Return [x, y] of the center of cell containing provided text 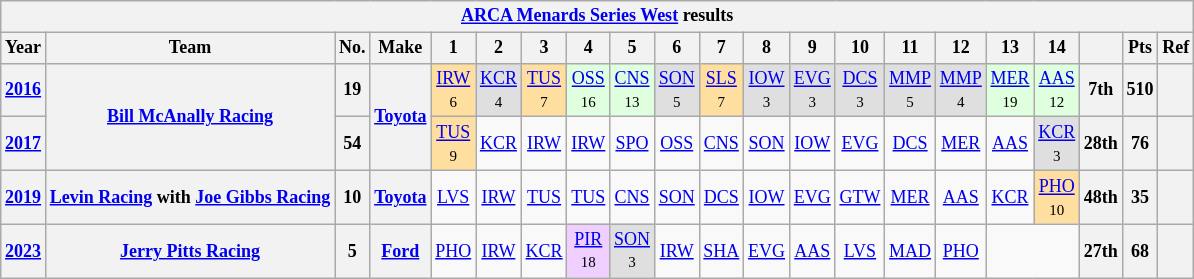
IOW3 [767, 90]
SLS7 [722, 90]
OSS16 [588, 90]
PHO10 [1057, 197]
7 [722, 48]
SPO [632, 144]
2023 [24, 251]
EVG3 [812, 90]
14 [1057, 48]
8 [767, 48]
MMP5 [910, 90]
MAD [910, 251]
Pts [1140, 48]
1 [454, 48]
2 [499, 48]
11 [910, 48]
SON3 [632, 251]
MMP4 [960, 90]
GTW [860, 197]
KCR3 [1057, 144]
2019 [24, 197]
TUS9 [454, 144]
2016 [24, 90]
28th [1102, 144]
PIR18 [588, 251]
7th [1102, 90]
Ref [1176, 48]
TUS7 [544, 90]
27th [1102, 251]
54 [352, 144]
76 [1140, 144]
No. [352, 48]
9 [812, 48]
68 [1140, 251]
Team [190, 48]
48th [1102, 197]
Bill McAnally Racing [190, 116]
CNS13 [632, 90]
KCR4 [499, 90]
Ford [400, 251]
12 [960, 48]
Make [400, 48]
DCS3 [860, 90]
AAS12 [1057, 90]
4 [588, 48]
Year [24, 48]
MER19 [1010, 90]
2017 [24, 144]
6 [676, 48]
13 [1010, 48]
3 [544, 48]
Levin Racing with Joe Gibbs Racing [190, 197]
510 [1140, 90]
35 [1140, 197]
IRW6 [454, 90]
SON5 [676, 90]
19 [352, 90]
SHA [722, 251]
OSS [676, 144]
ARCA Menards Series West results [598, 16]
Jerry Pitts Racing [190, 251]
